Locate the cell with the specified text and output its (x, y) center coordinate. 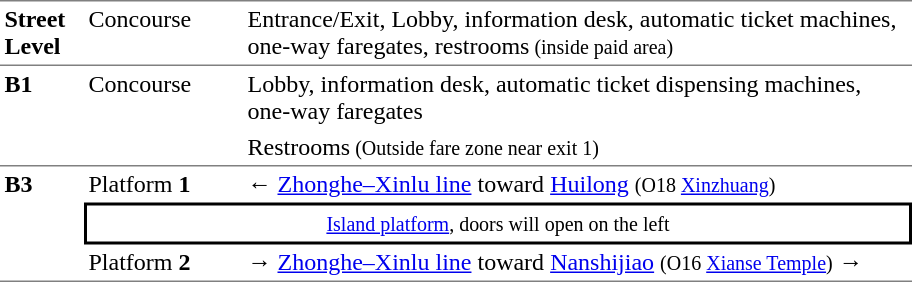
← Zhonghe–Xinlu line toward Huilong (O18 Xinzhuang) (578, 184)
Lobby, information desk, automatic ticket dispensing machines, one-way faregates (578, 98)
Island platform, doors will open on the left (498, 223)
Restrooms (Outside fare zone near exit 1) (578, 148)
Street Level (42, 33)
Platform 1 (164, 184)
→ Zhonghe–Xinlu line toward Nanshijiao (O16 Xianse Temple) → (578, 263)
Entrance/Exit, Lobby, information desk, automatic ticket machines, one-way faregates, restrooms (inside paid area) (578, 33)
B3 (42, 224)
Platform 2 (164, 263)
B1 (42, 116)
